Provide the (X, Y) coordinate of the cell's center where the given text is located.  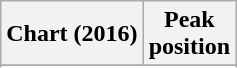
Chart (2016) (72, 34)
Peak position (189, 34)
